Scan for the cell matching the given text and deliver its (X, Y) coordinate at center. 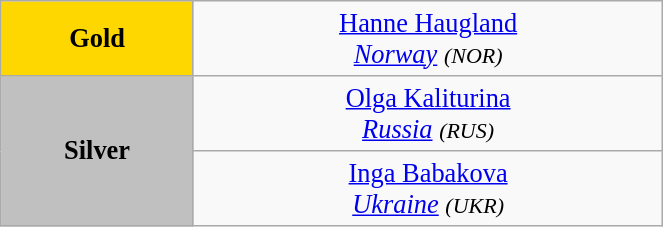
Hanne HauglandNorway (NOR) (428, 38)
Silver (98, 150)
Inga BabakovaUkraine (UKR) (428, 188)
Olga KaliturinaRussia (RUS) (428, 112)
Gold (98, 38)
